Provide the (X, Y) coordinate of the cell's center where the given text is located.  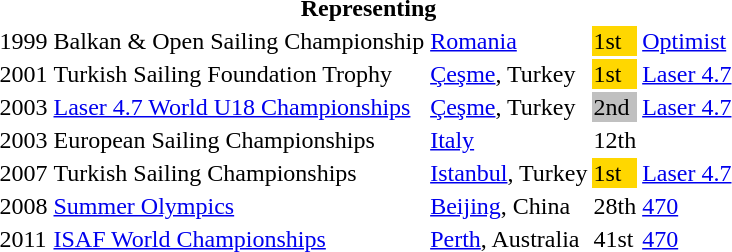
Romania (509, 41)
Summer Olympics (239, 206)
Istanbul, Turkey (509, 173)
Italy (509, 140)
12th (615, 140)
28th (615, 206)
Turkish Sailing Foundation Trophy (239, 74)
Balkan & Open Sailing Championship (239, 41)
Beijing, China (509, 206)
2nd (615, 107)
Laser 4.7 World U18 Championships (239, 107)
Turkish Sailing Championships (239, 173)
European Sailing Championships (239, 140)
